Scan for the cell matching the given text and deliver its (X, Y) coordinate at center. 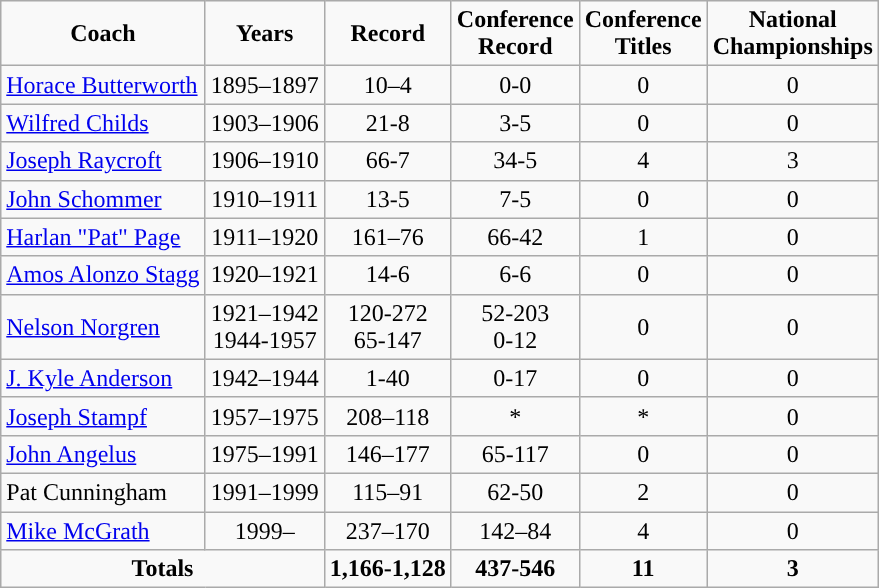
1920–1921 (264, 275)
Coach (103, 34)
ConferenceTitles (643, 34)
1 (643, 237)
Harlan "Pat" Page (103, 237)
Nelson Norgren (103, 326)
52-2030-12 (515, 326)
11 (643, 569)
7-5 (515, 199)
1942–1944 (264, 378)
1895–1897 (264, 85)
161–76 (388, 237)
1957–1975 (264, 416)
Mike McGrath (103, 531)
1975–1991 (264, 454)
6-6 (515, 275)
Joseph Raycroft (103, 161)
66-7 (388, 161)
120-27265-147 (388, 326)
Amos Alonzo Stagg (103, 275)
237–170 (388, 531)
1,166-1,128 (388, 569)
J. Kyle Anderson (103, 378)
1921–19421944-1957 (264, 326)
65-117 (515, 454)
1911–1920 (264, 237)
142–84 (515, 531)
Totals (162, 569)
1910–1911 (264, 199)
Pat Cunningham (103, 492)
Joseph Stampf (103, 416)
Years (264, 34)
34-5 (515, 161)
66-42 (515, 237)
1903–1906 (264, 123)
437-546 (515, 569)
1999– (264, 531)
1-40 (388, 378)
208–118 (388, 416)
Horace Butterworth (103, 85)
John Angelus (103, 454)
0-0 (515, 85)
ConferenceRecord (515, 34)
2 (643, 492)
115–91 (388, 492)
14-6 (388, 275)
3-5 (515, 123)
13-5 (388, 199)
1991–1999 (264, 492)
146–177 (388, 454)
62-50 (515, 492)
1906–1910 (264, 161)
10–4 (388, 85)
NationalChampionships (792, 34)
Record (388, 34)
Wilfred Childs (103, 123)
0-17 (515, 378)
21-8 (388, 123)
John Schommer (103, 199)
